Extract the [x, y] coordinate from the center of the cell holding the provided text.  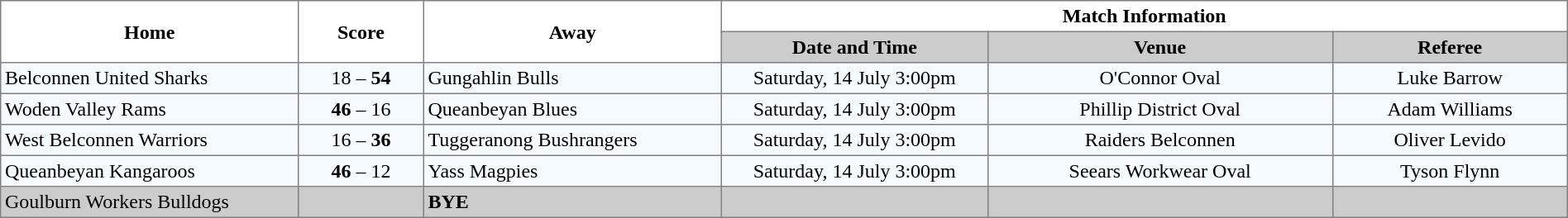
Referee [1450, 47]
Queanbeyan Blues [572, 109]
Tyson Flynn [1450, 171]
Belconnen United Sharks [150, 78]
18 – 54 [361, 78]
Gungahlin Bulls [572, 78]
Date and Time [854, 47]
Oliver Levido [1450, 140]
Venue [1159, 47]
Away [572, 31]
46 – 12 [361, 171]
Score [361, 31]
Luke Barrow [1450, 78]
BYE [572, 202]
46 – 16 [361, 109]
16 – 36 [361, 140]
Raiders Belconnen [1159, 140]
Seears Workwear Oval [1159, 171]
O'Connor Oval [1159, 78]
Goulburn Workers Bulldogs [150, 202]
Tuggeranong Bushrangers [572, 140]
West Belconnen Warriors [150, 140]
Phillip District Oval [1159, 109]
Match Information [1145, 17]
Yass Magpies [572, 171]
Woden Valley Rams [150, 109]
Queanbeyan Kangaroos [150, 171]
Home [150, 31]
Adam Williams [1450, 109]
